For the text-containing cell, return its midpoint in [x, y] coordinate format. 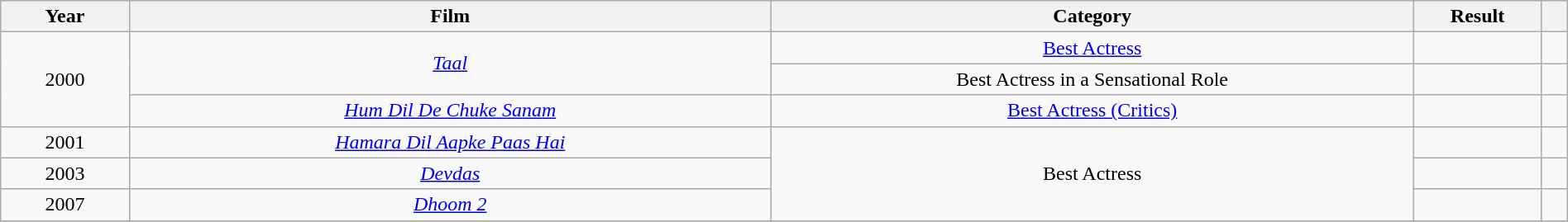
Taal [450, 64]
Best Actress in a Sensational Role [1092, 79]
Hamara Dil Aapke Paas Hai [450, 142]
Year [65, 17]
2000 [65, 79]
2007 [65, 205]
Devdas [450, 173]
2003 [65, 173]
Dhoom 2 [450, 205]
Result [1477, 17]
Film [450, 17]
2001 [65, 142]
Category [1092, 17]
Hum Dil De Chuke Sanam [450, 111]
Best Actress (Critics) [1092, 111]
